Locate the cell with the specified text and output its (X, Y) center coordinate. 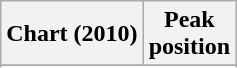
Peakposition (189, 34)
Chart (2010) (72, 34)
